Provide the (X, Y) coordinate of the cell's center where the given text is located.  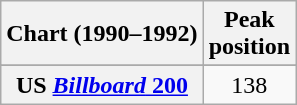
138 (249, 85)
Chart (1990–1992) (102, 34)
Peakposition (249, 34)
US Billboard 200 (102, 85)
